Pinpoint the cell where the given text exists, returning its (X, Y) midpoint coordinate. 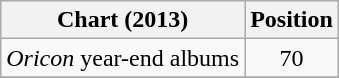
Oricon year-end albums (123, 58)
Position (292, 20)
70 (292, 58)
Chart (2013) (123, 20)
